Identify which cell holds the provided text, then report its [x, y] central coordinate. 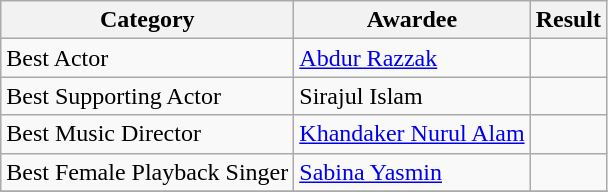
Best Music Director [148, 134]
Sabina Yasmin [412, 172]
Category [148, 20]
Best Actor [148, 58]
Result [568, 20]
Awardee [412, 20]
Best Female Playback Singer [148, 172]
Best Supporting Actor [148, 96]
Sirajul Islam [412, 96]
Abdur Razzak [412, 58]
Khandaker Nurul Alam [412, 134]
